Search for the cell housing the specified text and yield its (X, Y) center coordinate. 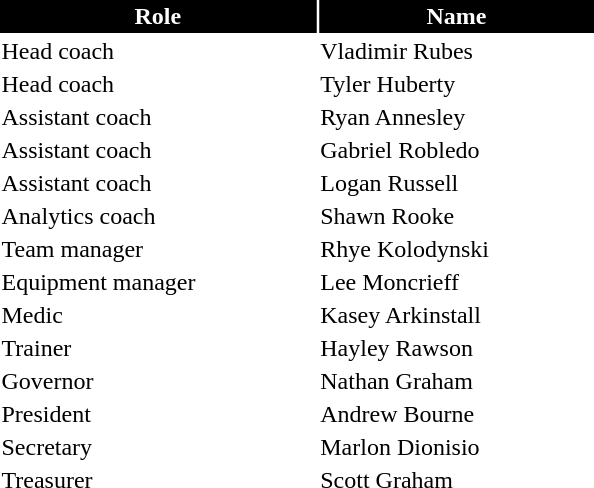
Marlon Dionisio (456, 447)
Trainer (158, 348)
Equipment manager (158, 282)
Tyler Huberty (456, 84)
Gabriel Robledo (456, 150)
Kasey Arkinstall (456, 315)
Medic (158, 315)
Ryan Annesley (456, 117)
Andrew Bourne (456, 414)
Shawn Rooke (456, 216)
Hayley Rawson (456, 348)
Lee Moncrieff (456, 282)
Name (456, 16)
Logan Russell (456, 183)
Analytics coach (158, 216)
Role (158, 16)
Team manager (158, 249)
President (158, 414)
Vladimir Rubes (456, 51)
Rhye Kolodynski (456, 249)
Nathan Graham (456, 381)
Secretary (158, 447)
Governor (158, 381)
